Detect which cell encompasses the target text, then output its [x, y] center coordinate. 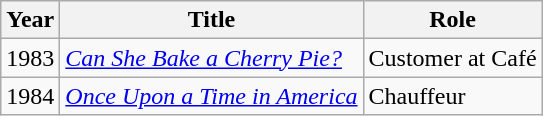
Year [30, 20]
Chauffeur [452, 96]
Customer at Café [452, 58]
Role [452, 20]
1984 [30, 96]
Can She Bake a Cherry Pie? [212, 58]
Title [212, 20]
Once Upon a Time in America [212, 96]
1983 [30, 58]
